Pinpoint the cell where the given text exists, returning its (x, y) midpoint coordinate. 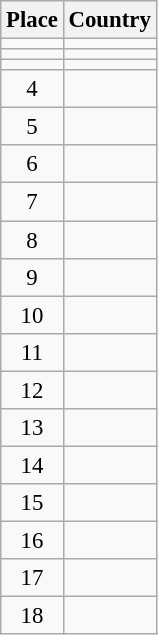
Country (110, 20)
5 (32, 127)
11 (32, 352)
10 (32, 315)
12 (32, 390)
16 (32, 540)
18 (32, 616)
15 (32, 503)
14 (32, 465)
13 (32, 428)
4 (32, 89)
17 (32, 578)
7 (32, 202)
9 (32, 277)
6 (32, 165)
8 (32, 240)
Place (32, 20)
